Pinpoint the cell where the given text exists, returning its (X, Y) midpoint coordinate. 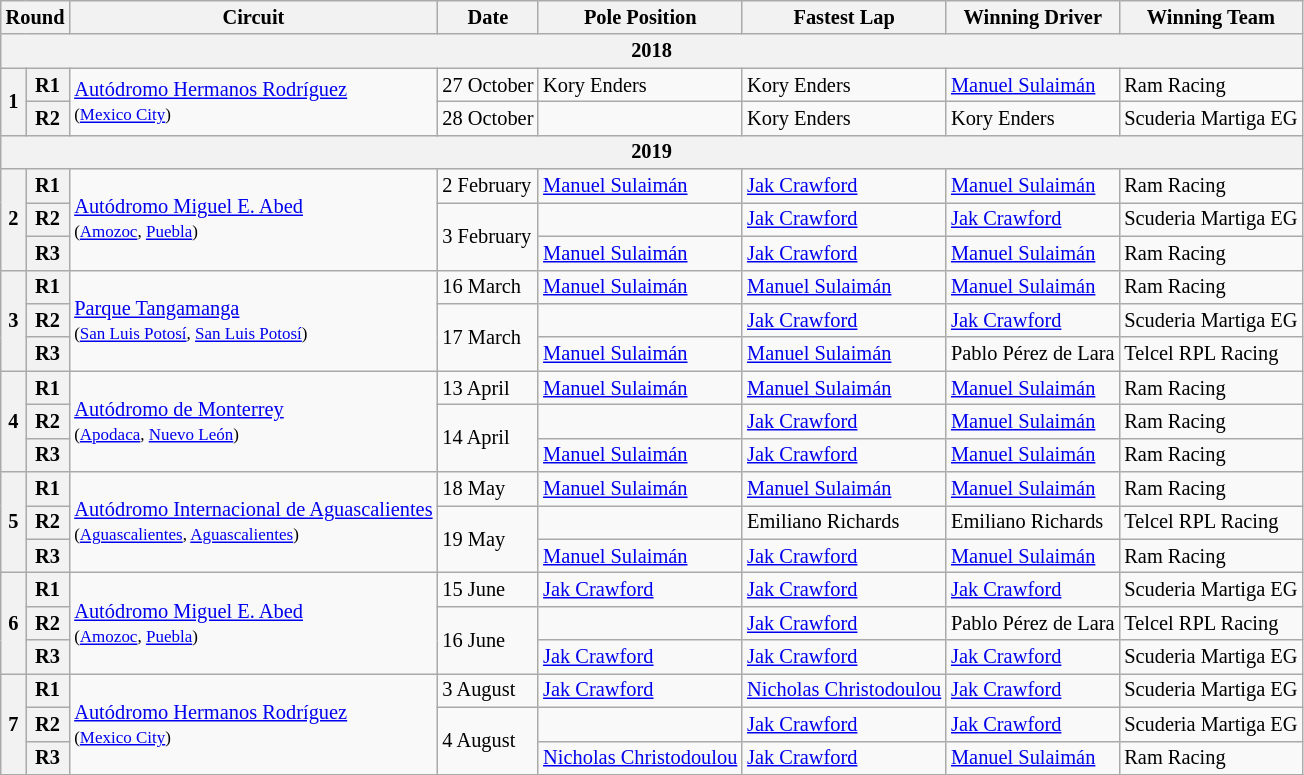
Pole Position (640, 17)
Parque Tangamanga(San Luis Potosí, San Luis Potosí) (253, 320)
2 February (488, 186)
3 February (488, 236)
Circuit (253, 17)
1 (14, 102)
Round (36, 17)
Date (488, 17)
Winning Driver (1032, 17)
3 August (488, 690)
2 (14, 220)
Autódromo de Monterrey(Apodaca, Nuevo León) (253, 422)
Fastest Lap (844, 17)
Autódromo Internacional de Aguascalientes(Aguascalientes, Aguascalientes) (253, 522)
2019 (652, 152)
4 (14, 422)
28 October (488, 118)
19 May (488, 538)
15 June (488, 589)
13 April (488, 388)
14 April (488, 438)
6 (14, 622)
7 (14, 724)
27 October (488, 85)
3 (14, 320)
16 March (488, 287)
18 May (488, 489)
2018 (652, 51)
Winning Team (1210, 17)
17 March (488, 336)
4 August (488, 740)
16 June (488, 640)
5 (14, 522)
